Search for the cell housing the specified text and yield its [x, y] center coordinate. 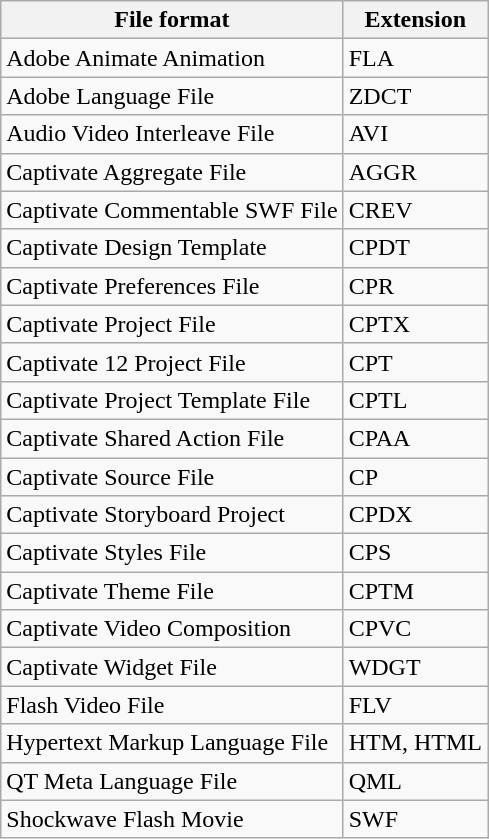
Captivate Source File [172, 477]
CPTM [415, 591]
Hypertext Markup Language File [172, 743]
Captivate Project Template File [172, 400]
Captivate Theme File [172, 591]
Captivate Commentable SWF File [172, 210]
CPR [415, 286]
ZDCT [415, 96]
CPDT [415, 248]
FLV [415, 705]
Shockwave Flash Movie [172, 819]
File format [172, 20]
Captivate Widget File [172, 667]
Audio Video Interleave File [172, 134]
Adobe Language File [172, 96]
QT Meta Language File [172, 781]
Flash Video File [172, 705]
WDGT [415, 667]
Captivate 12 Project File [172, 362]
CREV [415, 210]
Captivate Project File [172, 324]
AGGR [415, 172]
CPVC [415, 629]
CP [415, 477]
Captivate Design Template [172, 248]
CPAA [415, 438]
QML [415, 781]
CPDX [415, 515]
CPTX [415, 324]
Captivate Styles File [172, 553]
Captivate Video Composition [172, 629]
FLA [415, 58]
CPTL [415, 400]
Captivate Storyboard Project [172, 515]
SWF [415, 819]
Extension [415, 20]
Captivate Preferences File [172, 286]
Captivate Shared Action File [172, 438]
Captivate Aggregate File [172, 172]
AVI [415, 134]
CPT [415, 362]
Adobe Animate Animation [172, 58]
CPS [415, 553]
HTM, HTML [415, 743]
